Detect which cell encompasses the target text, then output its (X, Y) center coordinate. 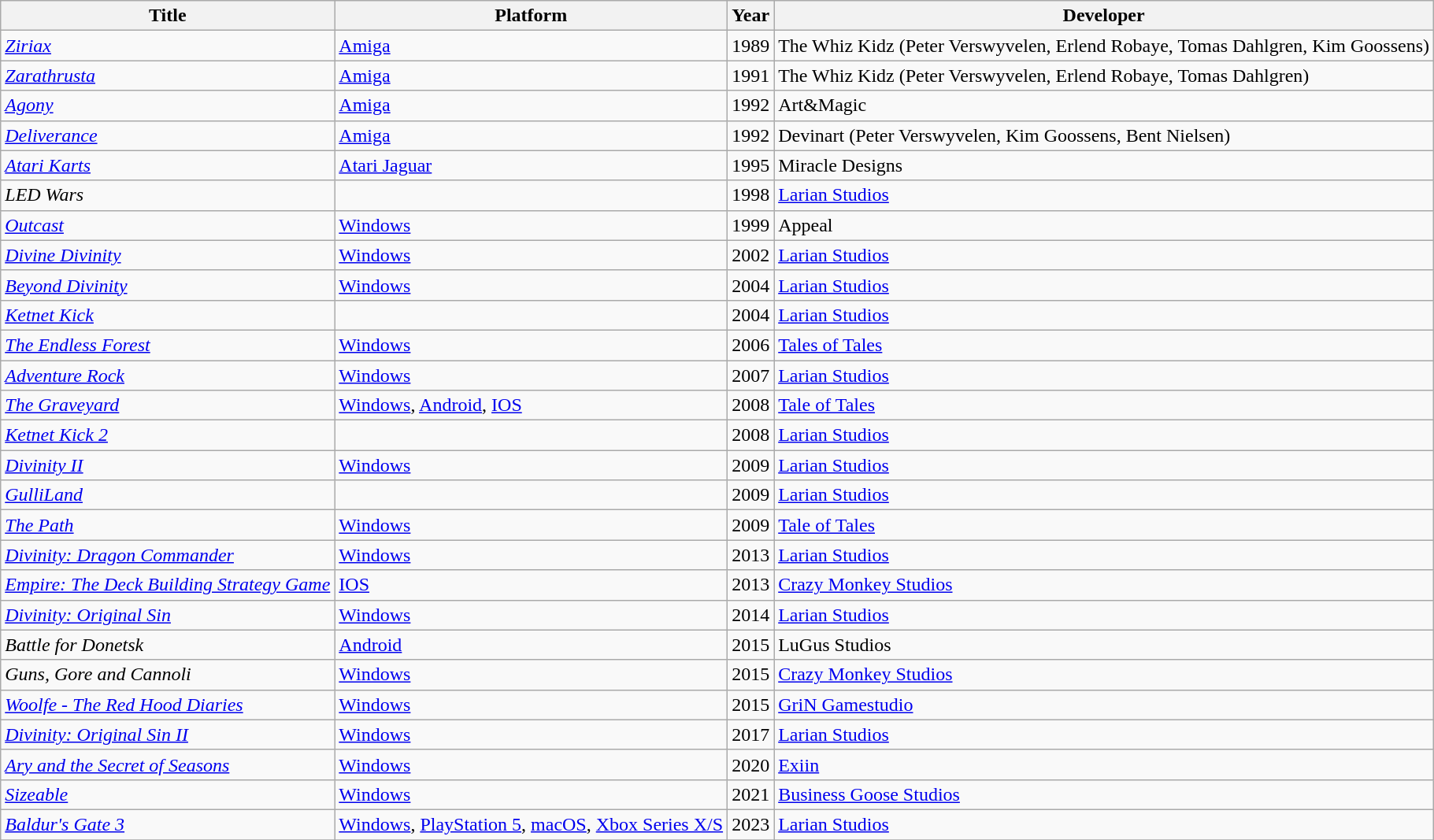
Art&Magic (1104, 105)
Beyond Divinity (168, 285)
Adventure Rock (168, 376)
LuGus Studios (1104, 645)
Tales of Tales (1104, 345)
Developer (1104, 16)
Windows, PlayStation 5, macOS, Xbox Series X/S (531, 824)
Ketnet Kick (168, 315)
The Whiz Kidz (Peter Verswyvelen, Erlend Robaye, Tomas Dahlgren) (1104, 76)
Ziriax (168, 46)
The Whiz Kidz (Peter Verswyvelen, Erlend Robaye, Tomas Dahlgren, Kim Goossens) (1104, 46)
1991 (751, 76)
Woolfe - The Red Hood Diaries (168, 705)
Windows, Android, IOS (531, 405)
Divinity: Original Sin II (168, 735)
GriN Gamestudio (1104, 705)
GulliLand (168, 495)
IOS (531, 585)
Exiin (1104, 764)
Year (751, 16)
Baldur's Gate 3 (168, 824)
Empire: The Deck Building Strategy Game (168, 585)
1995 (751, 165)
2002 (751, 255)
Appeal (1104, 225)
2021 (751, 794)
Business Goose Studios (1104, 794)
Divinity: Dragon Commander (168, 555)
Battle for Donetsk (168, 645)
2020 (751, 764)
LED Wars (168, 195)
2017 (751, 735)
2014 (751, 615)
Deliverance (168, 135)
Atari Jaguar (531, 165)
Devinart (Peter Verswyvelen, Kim Goossens, Bent Nielsen) (1104, 135)
The Graveyard (168, 405)
Agony (168, 105)
Platform (531, 16)
2023 (751, 824)
Outcast (168, 225)
1989 (751, 46)
Divinity II (168, 465)
Miracle Designs (1104, 165)
1998 (751, 195)
The Endless Forest (168, 345)
Divinity: Original Sin (168, 615)
Atari Karts (168, 165)
Ary and the Secret of Seasons (168, 764)
Android (531, 645)
The Path (168, 525)
Guns, Gore and Cannoli (168, 675)
2007 (751, 376)
Zarathrusta (168, 76)
Sizeable (168, 794)
2006 (751, 345)
Title (168, 16)
1999 (751, 225)
Ketnet Kick 2 (168, 435)
Divine Divinity (168, 255)
